Extract the (X, Y) coordinate from the center of the cell holding the provided text.  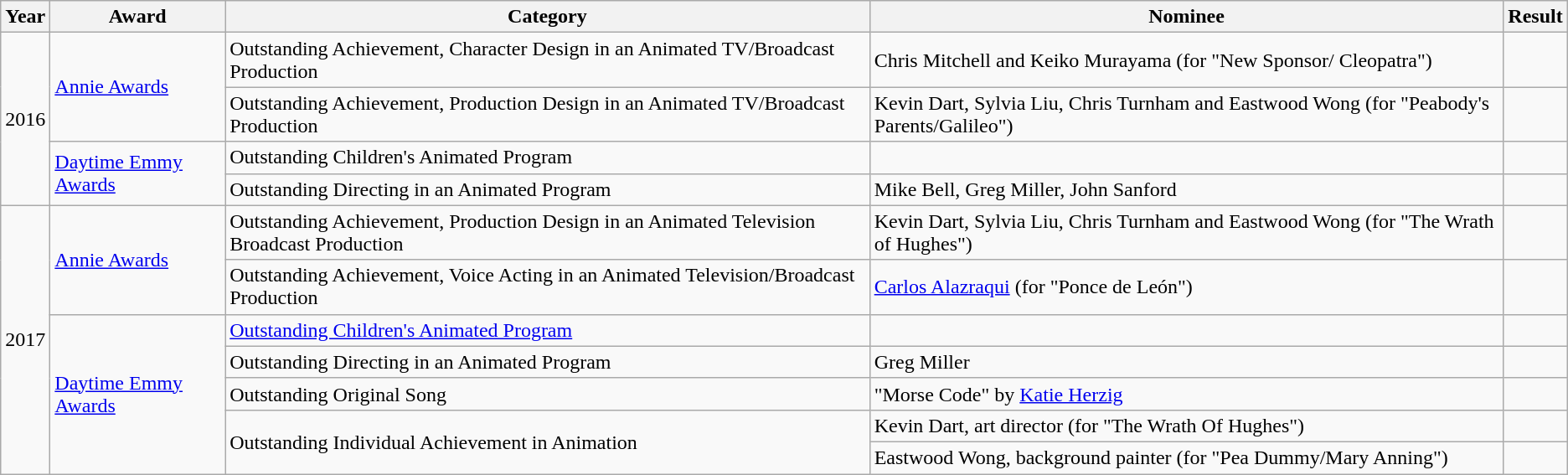
Kevin Dart, art director (for "The Wrath Of Hughes") (1186, 426)
Result (1535, 17)
Category (548, 17)
Kevin Dart, Sylvia Liu, Chris Turnham and Eastwood Wong (for "Peabody's Parents/Galileo") (1186, 114)
Outstanding Achievement, Character Design in an Animated TV/Broadcast Production (548, 60)
2017 (25, 339)
2016 (25, 119)
Chris Mitchell and Keiko Murayama (for "New Sponsor/ Cleopatra") (1186, 60)
Greg Miller (1186, 362)
Year (25, 17)
Outstanding Achievement, Production Design in an Animated Television Broadcast Production (548, 233)
Mike Bell, Greg Miller, John Sanford (1186, 189)
Kevin Dart, Sylvia Liu, Chris Turnham and Eastwood Wong (for "The Wrath of Hughes") (1186, 233)
"Morse Code" by Katie Herzig (1186, 394)
Award (137, 17)
Outstanding Individual Achievement in Animation (548, 441)
Outstanding Achievement, Voice Acting in an Animated Television/Broadcast Production (548, 287)
Outstanding Achievement, Production Design in an Animated TV/Broadcast Production (548, 114)
Nominee (1186, 17)
Carlos Alazraqui (for "Ponce de León") (1186, 287)
Outstanding Original Song (548, 394)
Eastwood Wong, background painter (for "Pea Dummy/Mary Anning") (1186, 457)
